Find where the given text appears and provide that cell's center as (x, y) coordinate. 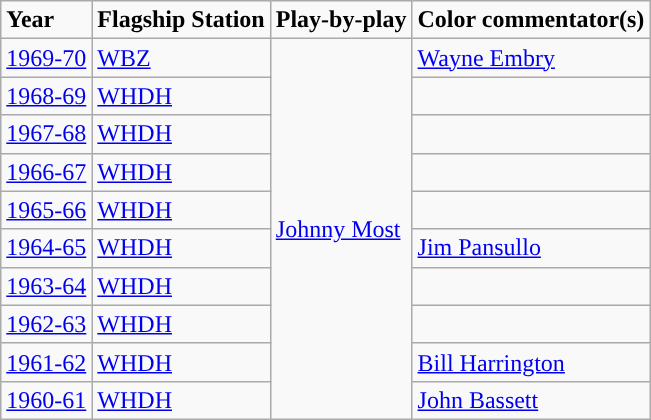
Wayne Embry (531, 58)
Flagship Station (181, 20)
1962-63 (46, 324)
1966-67 (46, 172)
John Bassett (531, 400)
Johnny Most (341, 230)
Jim Pansullo (531, 248)
1968-69 (46, 96)
1961-62 (46, 362)
Play-by-play (341, 20)
Bill Harrington (531, 362)
Color commentator(s) (531, 20)
WBZ (181, 58)
1963-64 (46, 286)
1969-70 (46, 58)
1960-61 (46, 400)
1964-65 (46, 248)
Year (46, 20)
1965-66 (46, 210)
1967-68 (46, 134)
